Find where the given text appears and provide that cell's center as (X, Y) coordinate. 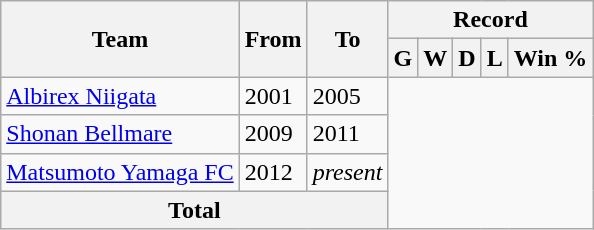
Record (490, 20)
Matsumoto Yamaga FC (120, 172)
L (494, 58)
Shonan Bellmare (120, 134)
To (348, 39)
2005 (348, 96)
From (273, 39)
D (467, 58)
2011 (348, 134)
Albirex Niigata (120, 96)
G (403, 58)
Total (194, 210)
Team (120, 39)
2012 (273, 172)
Win % (550, 58)
2001 (273, 96)
present (348, 172)
2009 (273, 134)
W (436, 58)
